Output the (x, y) coordinate of the center of the cell containing the given text.  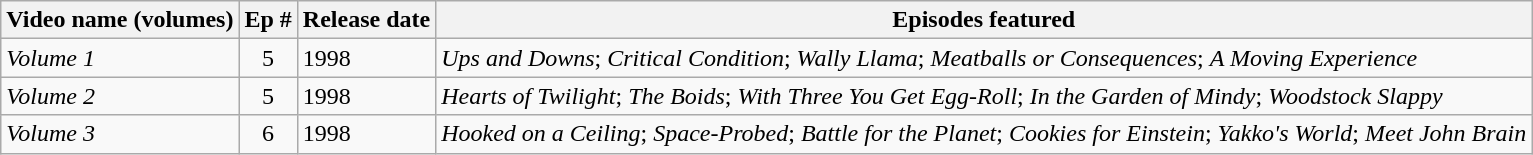
Volume 2 (120, 96)
Ep # (268, 20)
Release date (366, 20)
Hooked on a Ceiling; Space-Probed; Battle for the Planet; Cookies for Einstein; Yakko's World; Meet John Brain (984, 134)
Volume 1 (120, 58)
6 (268, 134)
Video name (volumes) (120, 20)
Episodes featured (984, 20)
Ups and Downs; Critical Condition; Wally Llama; Meatballs or Consequences; A Moving Experience (984, 58)
Hearts of Twilight; The Boids; With Three You Get Egg-Roll; In the Garden of Mindy; Woodstock Slappy (984, 96)
Volume 3 (120, 134)
